Return the [X, Y] coordinate for the center point of the cell that contains the specified text.  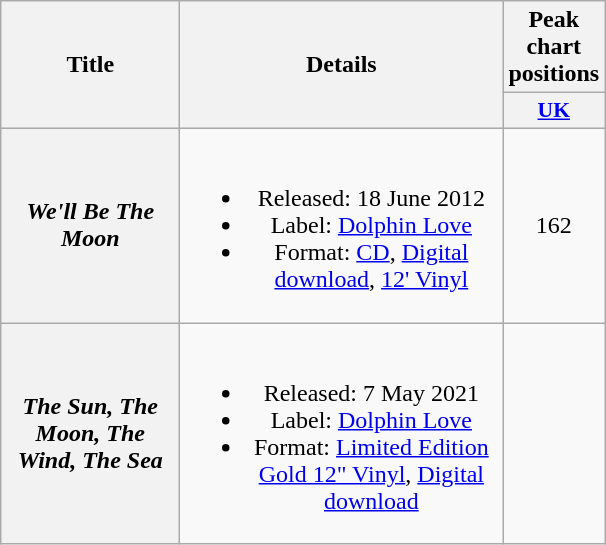
We'll Be The Moon [90, 225]
Peak chart positions [554, 47]
162 [554, 225]
Details [342, 65]
The Sun, The Moon, The Wind, The Sea [90, 432]
Title [90, 65]
Released: 18 June 2012Label: Dolphin LoveFormat: CD, Digital download, 12' Vinyl [342, 225]
Released: 7 May 2021Label: Dolphin LoveFormat: Limited Edition Gold 12" Vinyl, Digital download [342, 432]
UK [554, 111]
